Extract the [x, y] coordinate from the center of the cell holding the provided text.  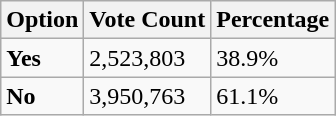
Vote Count [148, 20]
38.9% [273, 58]
Option [42, 20]
3,950,763 [148, 96]
61.1% [273, 96]
No [42, 96]
Yes [42, 58]
Percentage [273, 20]
2,523,803 [148, 58]
